Return the (x, y) coordinate for the center point of the cell that contains the specified text.  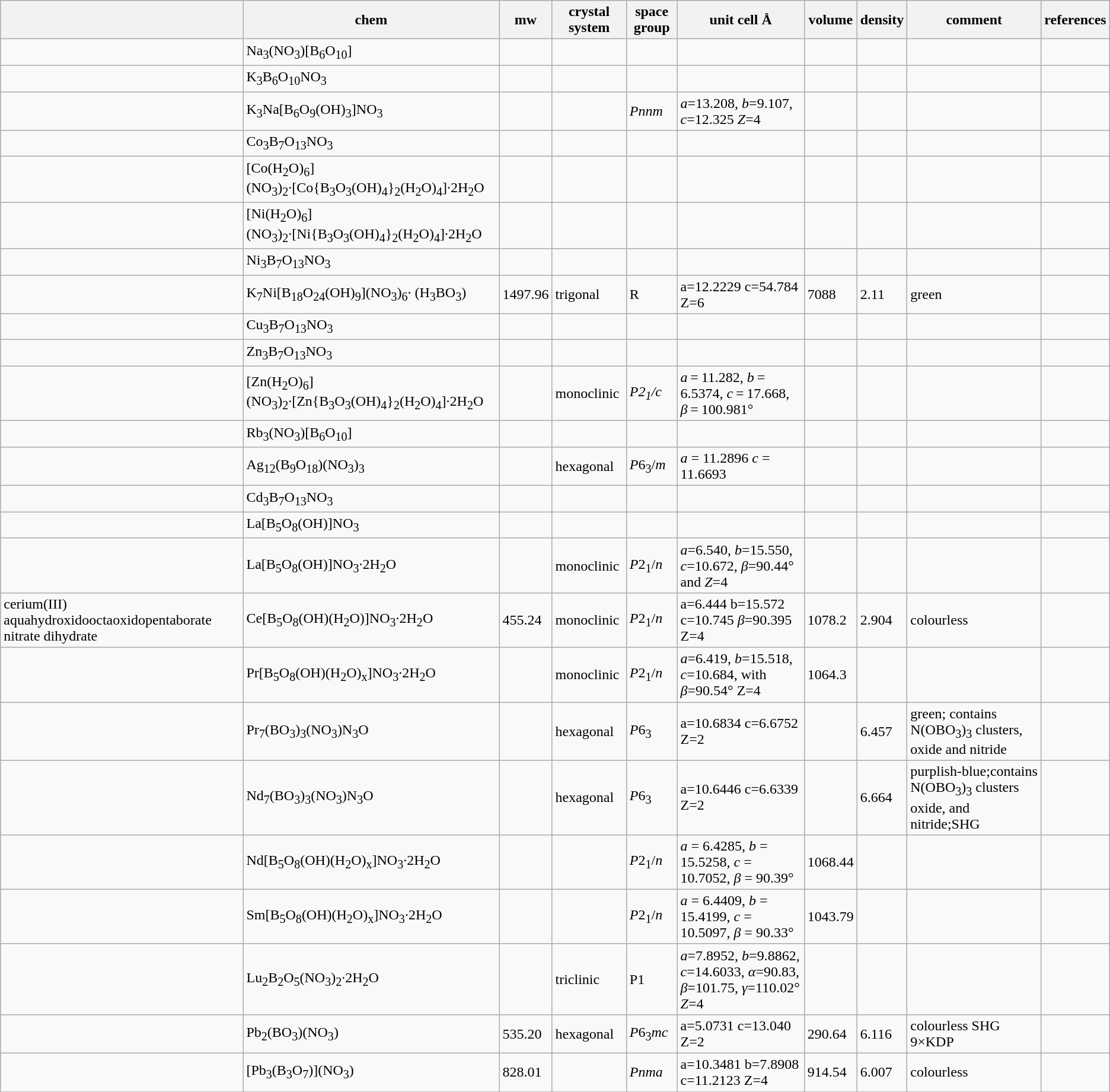
colourless SHG 9×KDP (974, 1033)
green; contains N(OBO3)3 clusters, oxide and nitride (974, 731)
a = 11.282, b = 6.5374, c = 17.668, β = 100.981° (741, 393)
a=10.6834 c=6.6752 Z=2 (741, 731)
La[B5O8(OH)]NO3·2H2O (371, 565)
[Pb3(B3O7)](NO3) (371, 1072)
6.457 (882, 731)
a=7.8952, b=9.8862, c=14.6033, α=90.83, β=101.75, γ=110.02° Z=4 (741, 979)
space group (652, 20)
comment (974, 20)
914.54 (830, 1072)
volume (830, 20)
Pr[B5O8(OH)(H2O)x]NO3·2H2O (371, 675)
mw (525, 20)
Cd3B7O13NO3 (371, 499)
Rb3(NO3)[B6O10] (371, 434)
Ni3B7O13NO3 (371, 262)
a = 6.4409, b = 15.4199, c = 10.5097, β = 90.33° (741, 916)
Pr7(BO3)3(NO3)N3O (371, 731)
Sm[B5O8(OH)(H2O)x]NO3·2H2O (371, 916)
cerium(III) aquahydroxidooctaoxidopentaborate nitrate dihydrate (122, 620)
Ce[B5O8(OH)(H2O)]NO3·2H2O (371, 620)
a=10.3481 b=7.8908 c=11.2123 Z=4 (741, 1072)
2.11 (882, 294)
[Co(H2O)6](NO3)2·[Co{B3O3(OH)4}2(H2O)4]·2H2O (371, 180)
P63mc (652, 1033)
P63/m (652, 466)
6.664 (882, 797)
K7Ni[B18O24(OH)9](NO3)6· (H3BO3) (371, 294)
455.24 (525, 620)
R (652, 294)
1497.96 (525, 294)
Nd7(BO3)3(NO3)N3O (371, 797)
unit cell Å (741, 20)
triclinic (589, 979)
6.116 (882, 1033)
a = 6.4285, b = 15.5258, c = 10.7052, β = 90.39° (741, 862)
trigonal (589, 294)
Co3B7O13NO3 (371, 144)
a=10.6446 c=6.6339 Z=2 (741, 797)
density (882, 20)
Nd[B5O8(OH)(H2O)x]NO3·2H2O (371, 862)
828.01 (525, 1072)
[Zn(H2O)6](NO3)2·[Zn{B3O3(OH)4}2(H2O)4]·2H2O (371, 393)
Na3(NO3)[B6O10] (371, 52)
[Ni(H2O)6](NO3)2·[Ni{B3O3(OH)4}2(H2O)4]·2H2O (371, 226)
crystal system (589, 20)
a = 11.2896 c = 11.6693 (741, 466)
Pb2(BO3)(NO3) (371, 1033)
2.904 (882, 620)
a=6.540, b=15.550, c=10.672, β=90.44° and Z=4 (741, 565)
a=5.0731 c=13.040 Z=2 (741, 1033)
K3Na[B6O9(OH)3]NO3 (371, 110)
1043.79 (830, 916)
6.007 (882, 1072)
references (1076, 20)
green (974, 294)
chem (371, 20)
a=6.419, b=15.518, c=10.684, with β=90.54° Z=4 (741, 675)
Cu3B7O13NO3 (371, 327)
Pnma (652, 1072)
P21/c (652, 393)
290.64 (830, 1033)
La[B5O8(OH)]NO3 (371, 525)
Ag12(B9O18)(NO3)3 (371, 466)
purplish-blue;contains N(OBO3)3 clusters oxide, and nitride;SHG (974, 797)
Zn3B7O13NO3 (371, 353)
535.20 (525, 1033)
7088 (830, 294)
a=12.2229 c=54.784 Z=6 (741, 294)
Pnnm (652, 110)
1064.3 (830, 675)
1078.2 (830, 620)
1068.44 (830, 862)
P1 (652, 979)
a=6.444 b=15.572 c=10.745 β=90.395 Z=4 (741, 620)
Lu2B2O5(NO3)2·2H2O (371, 979)
K3B6O10NO3 (371, 78)
a=13.208, b=9.107, c=12.325 Z=4 (741, 110)
